Provide the [x, y] coordinate of the cell's center where the given text is located.  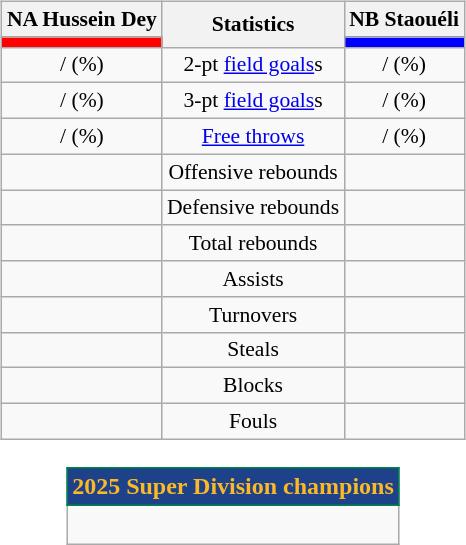
Assists [253, 279]
Turnovers [253, 314]
Defensive rebounds [253, 208]
Free throws [253, 136]
Offensive rebounds [253, 172]
Fouls [253, 421]
Steals [253, 350]
2-pt field goalss [253, 65]
NA Hussein Dey [82, 19]
Total rebounds [253, 243]
2025 Super Division champions [234, 486]
Blocks [253, 386]
NB Staouéli [404, 19]
3-pt field goalss [253, 101]
Statistics [253, 24]
